Return the [X, Y] coordinate for the center point of the cell that contains the specified text.  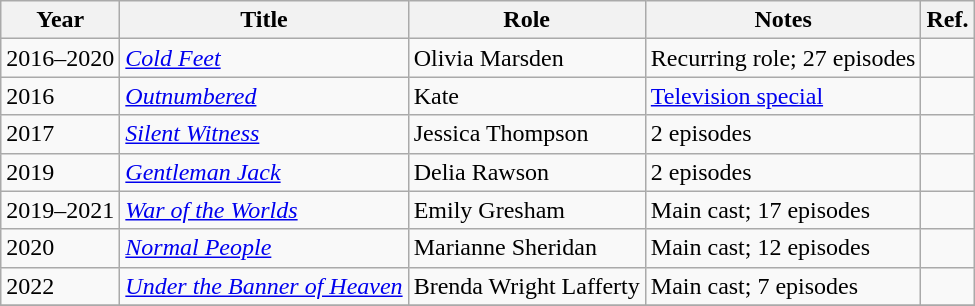
Notes [783, 20]
Main cast; 12 episodes [783, 248]
Emily Gresham [526, 210]
Main cast; 7 episodes [783, 286]
Main cast; 17 episodes [783, 210]
Cold Feet [264, 58]
Olivia Marsden [526, 58]
Marianne Sheridan [526, 248]
Normal People [264, 248]
Jessica Thompson [526, 134]
Brenda Wright Lafferty [526, 286]
Outnumbered [264, 96]
2020 [60, 248]
Gentleman Jack [264, 172]
2016–2020 [60, 58]
2017 [60, 134]
2019–2021 [60, 210]
Television special [783, 96]
2022 [60, 286]
Delia Rawson [526, 172]
2016 [60, 96]
Silent Witness [264, 134]
2019 [60, 172]
War of the Worlds [264, 210]
Year [60, 20]
Ref. [948, 20]
Kate [526, 96]
Recurring role; 27 episodes [783, 58]
Under the Banner of Heaven [264, 286]
Role [526, 20]
Title [264, 20]
